Search for the cell housing the specified text and yield its (x, y) center coordinate. 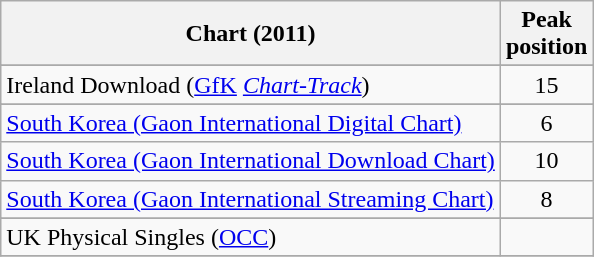
Ireland Download (GfK Chart-Track) (251, 85)
6 (546, 123)
South Korea (Gaon International Streaming Chart) (251, 199)
Peakposition (546, 34)
South Korea (Gaon International Digital Chart) (251, 123)
15 (546, 85)
South Korea (Gaon International Download Chart) (251, 161)
Chart (2011) (251, 34)
UK Physical Singles (OCC) (251, 237)
10 (546, 161)
8 (546, 199)
